Search for the cell housing the specified text and yield its (X, Y) center coordinate. 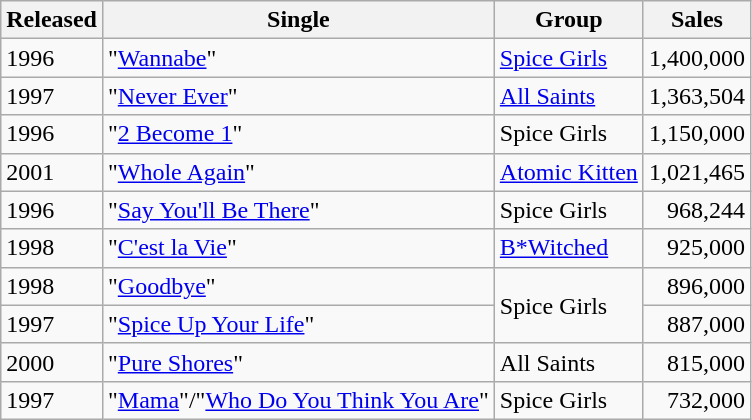
887,000 (696, 324)
896,000 (696, 286)
"Mama"/"Who Do You Think You Are" (298, 400)
Atomic Kitten (568, 172)
2000 (52, 362)
"Say You'll Be There" (298, 210)
"Goodbye" (298, 286)
Sales (696, 20)
1,363,504 (696, 96)
"Pure Shores" (298, 362)
732,000 (696, 400)
Released (52, 20)
1,150,000 (696, 134)
1,400,000 (696, 58)
Group (568, 20)
925,000 (696, 248)
"Spice Up Your Life" (298, 324)
B*Witched (568, 248)
"Wannabe" (298, 58)
1,021,465 (696, 172)
Single (298, 20)
"C'est la Vie" (298, 248)
"Never Ever" (298, 96)
"2 Become 1" (298, 134)
815,000 (696, 362)
"Whole Again" (298, 172)
2001 (52, 172)
968,244 (696, 210)
